Detect which cell encompasses the target text, then output its (X, Y) center coordinate. 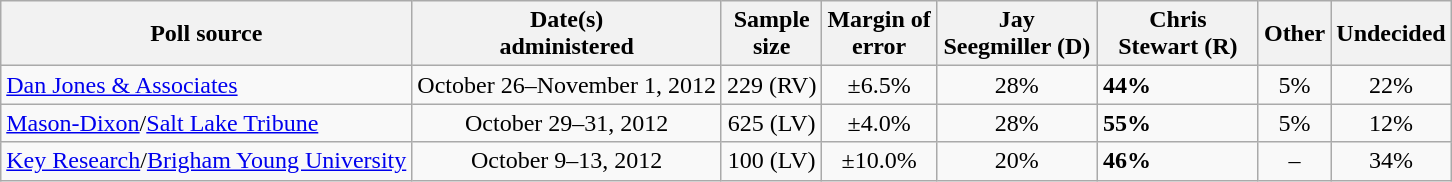
October 9–13, 2012 (567, 161)
Date(s)administered (567, 34)
22% (1391, 85)
Dan Jones & Associates (206, 85)
– (1294, 161)
229 (RV) (771, 85)
625 (LV) (771, 123)
100 (LV) (771, 161)
55% (1178, 123)
Other (1294, 34)
October 26–November 1, 2012 (567, 85)
JaySeegmiller (D) (1016, 34)
October 29–31, 2012 (567, 123)
Undecided (1391, 34)
ChrisStewart (R) (1178, 34)
±6.5% (879, 85)
Mason-Dixon/Salt Lake Tribune (206, 123)
±4.0% (879, 123)
Key Research/Brigham Young University (206, 161)
46% (1178, 161)
20% (1016, 161)
Samplesize (771, 34)
Poll source (206, 34)
±10.0% (879, 161)
44% (1178, 85)
34% (1391, 161)
12% (1391, 123)
Margin of error (879, 34)
